Detect which cell encompasses the target text, then output its [x, y] center coordinate. 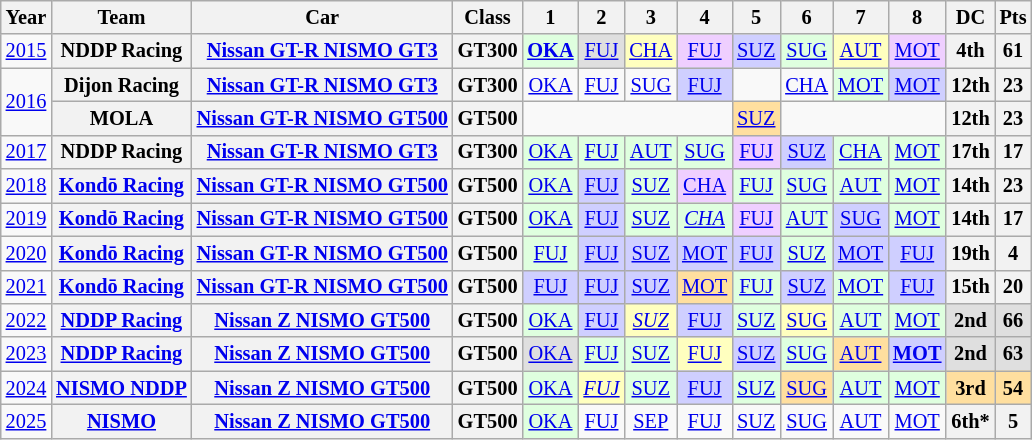
20 [1014, 287]
Team [122, 17]
SEP [650, 421]
Car [322, 17]
2017 [26, 152]
1 [550, 17]
7 [860, 17]
2016 [26, 102]
2021 [26, 287]
3 [650, 17]
3rd [970, 388]
Dijon Racing [122, 85]
2020 [26, 253]
6 [806, 17]
8 [917, 17]
15th [970, 287]
54 [1014, 388]
DC [970, 17]
2018 [26, 186]
63 [1014, 354]
2025 [26, 421]
2022 [26, 320]
2 [602, 17]
Year [26, 17]
2024 [26, 388]
2015 [26, 51]
61 [1014, 51]
2023 [26, 354]
6th* [970, 421]
2019 [26, 219]
19th [970, 253]
66 [1014, 320]
17th [970, 152]
NISMO NDDP [122, 388]
Class [488, 17]
NISMO [122, 421]
Pts [1014, 17]
MOLA [122, 118]
4th [970, 51]
